Locate the cell with the specified text and output its [x, y] center coordinate. 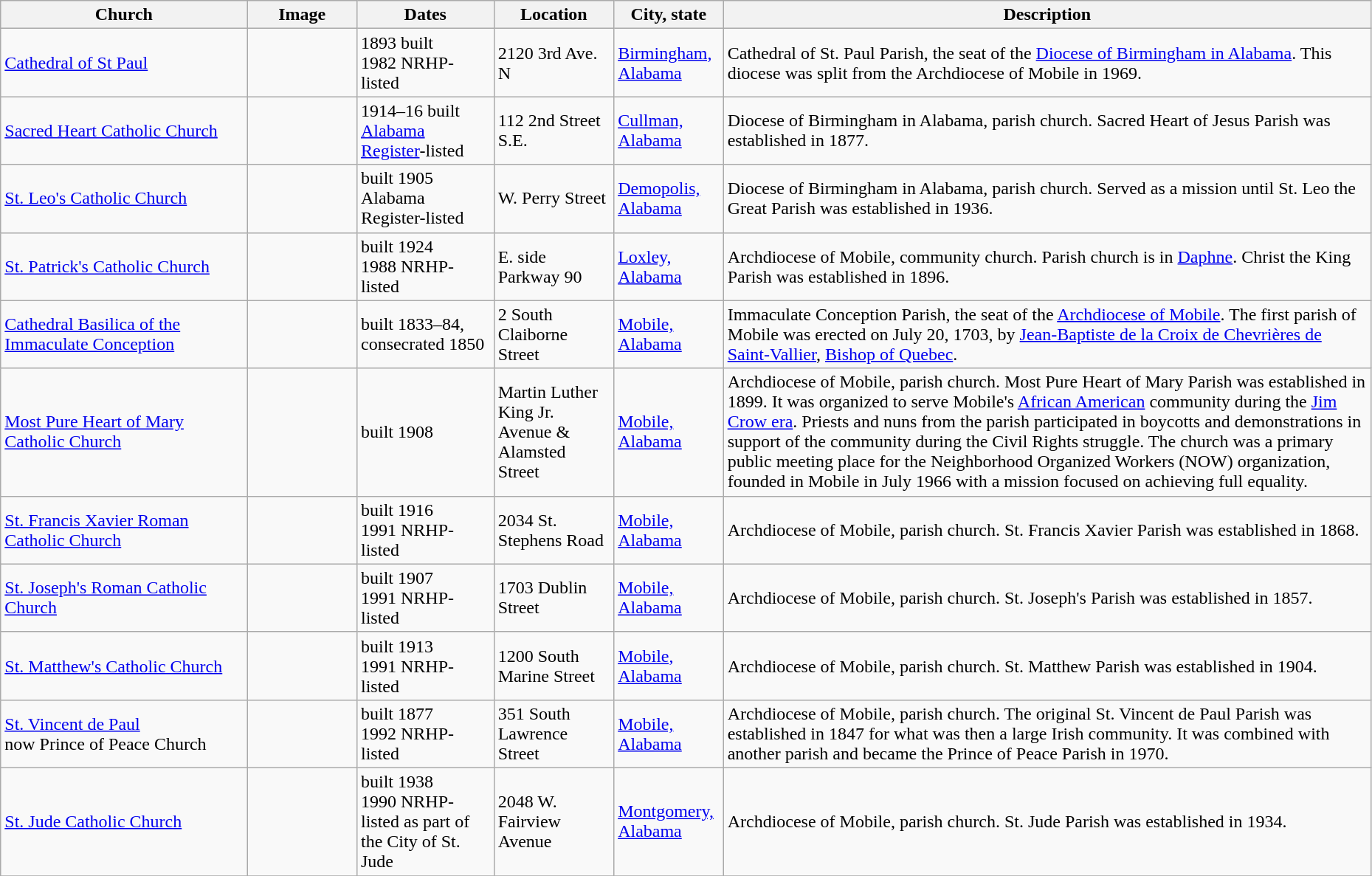
Diocese of Birmingham in Alabama, parish church. Served as a mission until St. Leo the Great Parish was established in 1936. [1047, 199]
built 19241988 NRHP-listed [425, 266]
Diocese of Birmingham in Alabama, parish church. Sacred Heart of Jesus Parish was established in 1877. [1047, 131]
Church [124, 15]
St. Jude Catholic Church [124, 821]
2120 3rd Ave. N [554, 63]
W. Perry Street [554, 199]
St. Joseph's Roman Catholic Church [124, 598]
built 19071991 NRHP-listed [425, 598]
Archdiocese of Mobile, parish church. St. Francis Xavier Parish was established in 1868. [1047, 530]
built 19131991 NRHP-listed [425, 666]
built 19161991 NRHP-listed [425, 530]
1893 built1982 NRHP-listed [425, 63]
built 1833–84, consecrated 1850 [425, 334]
E. side Parkway 90 [554, 266]
Location [554, 15]
Cullman, Alabama [669, 131]
built 19381990 NRHP-listed as part of the City of St. Jude [425, 821]
St. Leo's Catholic Church [124, 199]
St. Vincent de Paul now Prince of Peace Church [124, 734]
built 1905 Alabama Register-listed [425, 199]
112 2nd Street S.E. [554, 131]
Demopolis, Alabama [669, 199]
Most Pure Heart of Mary Catholic Church [124, 432]
2 South Claiborne Street [554, 334]
St. Francis Xavier Roman Catholic Church [124, 530]
Archdiocese of Mobile, parish church. St. Joseph's Parish was established in 1857. [1047, 598]
Birmingham, Alabama [669, 63]
Image [303, 15]
1703 Dublin Street [554, 598]
Archdiocese of Mobile, parish church. St. Jude Parish was established in 1934. [1047, 821]
2034 St. Stephens Road [554, 530]
Cathedral Basilica of the Immaculate Conception [124, 334]
2048 W. Fairview Avenue [554, 821]
Cathedral of St Paul [124, 63]
1914–16 built Alabama Register-listed [425, 131]
Martin Luther King Jr. Avenue & Alamsted Street [554, 432]
Archdiocese of Mobile, parish church. St. Matthew Parish was established in 1904. [1047, 666]
Montgomery, Alabama [669, 821]
St. Patrick's Catholic Church [124, 266]
City, state [669, 15]
Archdiocese of Mobile, community church. Parish church is in Daphne. Christ the King Parish was established in 1896. [1047, 266]
Description [1047, 15]
built 18771992 NRHP-listed [425, 734]
Loxley, Alabama [669, 266]
Cathedral of St. Paul Parish, the seat of the Diocese of Birmingham in Alabama. This diocese was split from the Archdiocese of Mobile in 1969. [1047, 63]
1200 South Marine Street [554, 666]
Dates [425, 15]
built 1908 [425, 432]
Sacred Heart Catholic Church [124, 131]
351 South Lawrence Street [554, 734]
St. Matthew's Catholic Church [124, 666]
